Find where the given text appears and provide that cell's center as [x, y] coordinate. 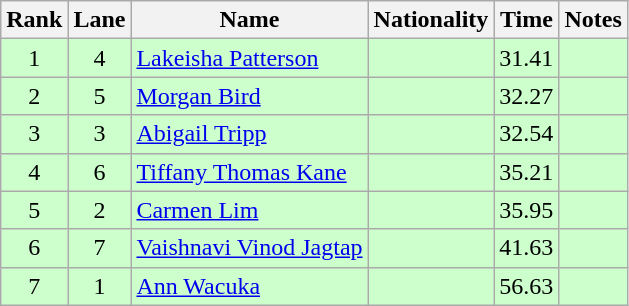
Morgan Bird [250, 96]
32.27 [526, 96]
41.63 [526, 248]
32.54 [526, 134]
Tiffany Thomas Kane [250, 172]
35.21 [526, 172]
Ann Wacuka [250, 286]
35.95 [526, 210]
31.41 [526, 58]
Carmen Lim [250, 210]
Abigail Tripp [250, 134]
Vaishnavi Vinod Jagtap [250, 248]
Time [526, 20]
Lane [100, 20]
Lakeisha Patterson [250, 58]
Rank [34, 20]
56.63 [526, 286]
Nationality [431, 20]
Name [250, 20]
Notes [593, 20]
